Extract the (X, Y) coordinate from the center of the cell holding the provided text.  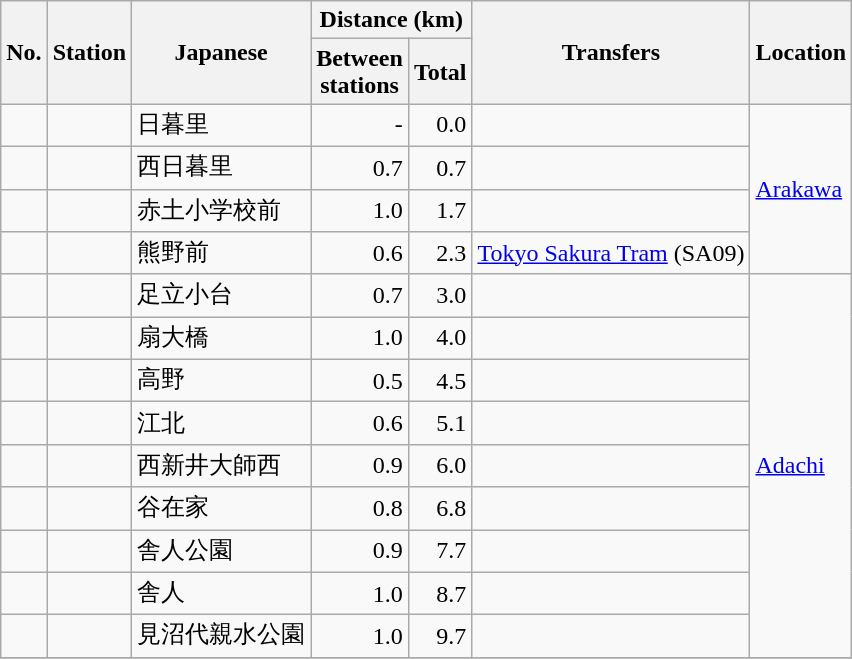
日暮里 (222, 126)
Transfers (611, 52)
5.1 (440, 424)
熊野前 (222, 254)
Japanese (222, 52)
6.0 (440, 466)
1.7 (440, 210)
赤土小学校前 (222, 210)
Arakawa (801, 189)
8.7 (440, 594)
西日暮里 (222, 168)
2.3 (440, 254)
0.8 (360, 508)
Tokyo Sakura Tram (SA09) (611, 254)
4.5 (440, 380)
- (360, 126)
0.0 (440, 126)
Station (89, 52)
Total (440, 72)
江北 (222, 424)
3.0 (440, 296)
舎人 (222, 594)
Adachi (801, 466)
舎人公園 (222, 552)
6.8 (440, 508)
見沼代親水公園 (222, 636)
0.5 (360, 380)
9.7 (440, 636)
谷在家 (222, 508)
Location (801, 52)
西新井大師西 (222, 466)
高野 (222, 380)
No. (24, 52)
7.7 (440, 552)
Betweenstations (360, 72)
足立小台 (222, 296)
扇大橋 (222, 338)
4.0 (440, 338)
Distance (km) (392, 20)
